Pinpoint the cell where the given text exists, returning its [x, y] midpoint coordinate. 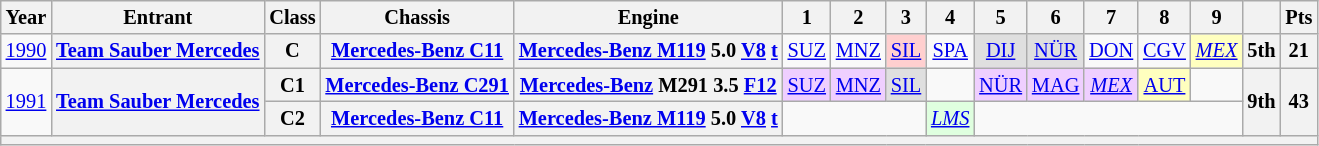
Pts [1298, 17]
3 [906, 17]
C [292, 51]
AUT [1164, 85]
1990 [26, 51]
Chassis [416, 17]
Year [26, 17]
MAG [1056, 85]
Class [292, 17]
5th [1261, 51]
DIJ [1000, 51]
1 [807, 17]
LMS [950, 118]
C1 [292, 85]
Mercedes-Benz M291 3.5 F12 [648, 85]
Engine [648, 17]
7 [1111, 17]
Mercedes-Benz C291 [416, 85]
SPA [950, 51]
6 [1056, 17]
21 [1298, 51]
C2 [292, 118]
2 [858, 17]
1991 [26, 102]
9 [1217, 17]
Entrant [158, 17]
43 [1298, 102]
DON [1111, 51]
5 [1000, 17]
8 [1164, 17]
9th [1261, 102]
CGV [1164, 51]
4 [950, 17]
